Provide the (x, y) coordinate of the cell's center where the given text is located.  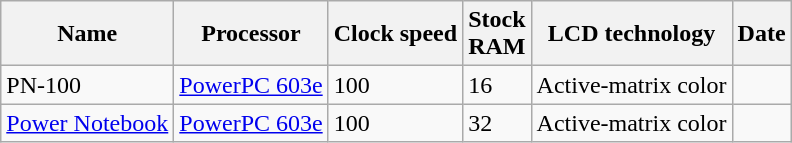
32 (497, 123)
PN-100 (88, 85)
Clock speed (395, 34)
Name (88, 34)
Processor (251, 34)
Date (762, 34)
StockRAM (497, 34)
Power Notebook (88, 123)
LCD technology (632, 34)
16 (497, 85)
